Identify which cell holds the provided text, then report its (x, y) central coordinate. 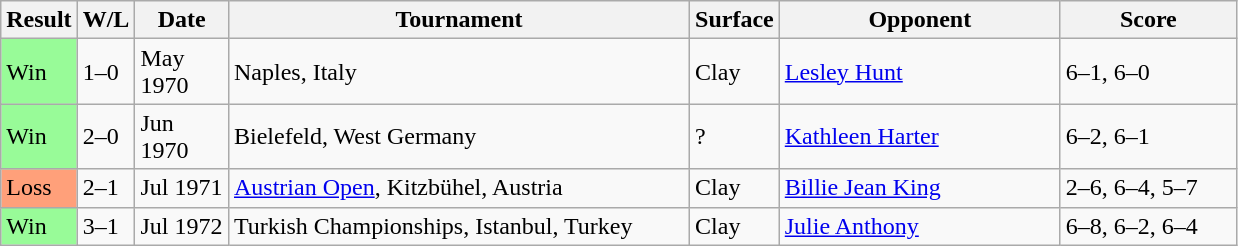
Tournament (458, 20)
W/L (106, 20)
Turkish Championships, Istanbul, Turkey (458, 226)
Naples, Italy (458, 72)
Opponent (920, 20)
Kathleen Harter (920, 136)
1–0 (106, 72)
Billie Jean King (920, 188)
Date (182, 20)
Austrian Open, Kitzbühel, Austria (458, 188)
2–1 (106, 188)
2–6, 6–4, 5–7 (1148, 188)
Jul 1972 (182, 226)
6–2, 6–1 (1148, 136)
Score (1148, 20)
2–0 (106, 136)
Surface (735, 20)
6–1, 6–0 (1148, 72)
? (735, 136)
6–8, 6–2, 6–4 (1148, 226)
May 1970 (182, 72)
Bielefeld, West Germany (458, 136)
3–1 (106, 226)
Julie Anthony (920, 226)
Jun 1970 (182, 136)
Loss (39, 188)
Result (39, 20)
Jul 1971 (182, 188)
Lesley Hunt (920, 72)
